Locate the cell with the specified text and output its [x, y] center coordinate. 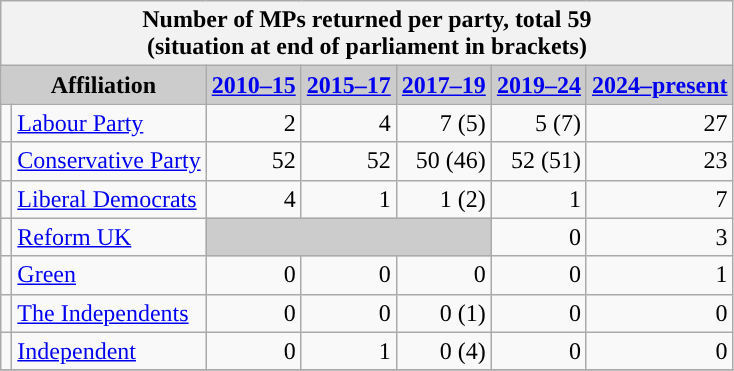
27 [660, 123]
2024–present [660, 85]
7 [660, 199]
The Independents [109, 313]
Independent [109, 351]
1 (2) [444, 199]
52 (51) [538, 161]
Reform UK [109, 237]
0 (1) [444, 313]
Affiliation [104, 85]
Green [109, 275]
3 [660, 237]
Number of MPs returned per party, total 59 (situation at end of parliament in brackets) [367, 34]
Conservative Party [109, 161]
Liberal Democrats [109, 199]
2019–24 [538, 85]
7 (5) [444, 123]
Labour Party [109, 123]
2010–15 [254, 85]
2017–19 [444, 85]
0 (4) [444, 351]
2 [254, 123]
50 (46) [444, 161]
5 (7) [538, 123]
2015–17 [348, 85]
23 [660, 161]
